Find where the given text appears and provide that cell's center as [X, Y] coordinate. 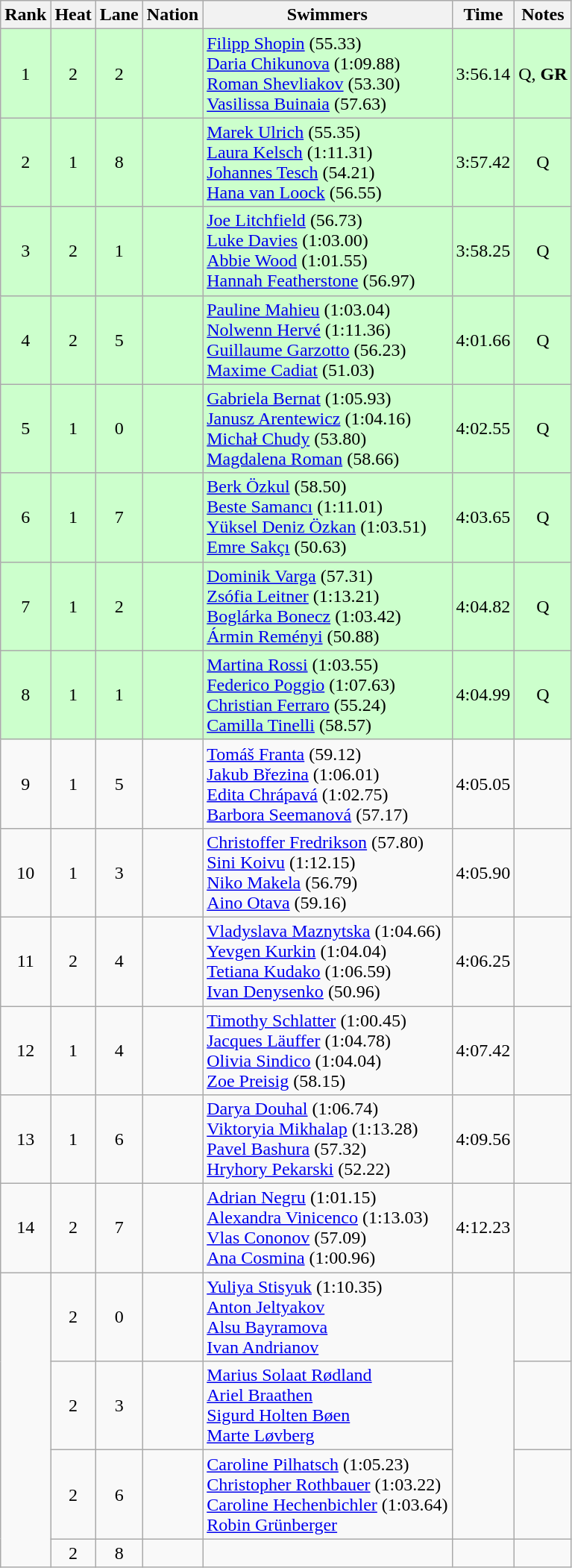
Berk Özkul (58.50)Beste Samancı (1:11.01)Yüksel Deniz Özkan (1:03.51)Emre Sakçı (50.63) [327, 518]
Q, GR [543, 73]
Heat [73, 15]
3:57.42 [483, 163]
3:56.14 [483, 73]
Rank [25, 15]
10 [25, 873]
4:03.65 [483, 518]
4:12.23 [483, 1228]
Timothy Schlatter (1:00.45)Jacques Läuffer (1:04.78)Olivia Sindico (1:04.04)Zoe Preisig (58.15) [327, 1050]
4:07.42 [483, 1050]
13 [25, 1140]
Gabriela Bernat (1:05.93)Janusz Arentewicz (1:04.16)Michał Chudy (53.80)Magdalena Roman (58.66) [327, 428]
Darya Douhal (1:06.74)Viktoryia Mikhalap (1:13.28)Pavel Bashura (57.32)Hryhory Pekarski (52.22) [327, 1140]
Joe Litchfield (56.73)Luke Davies (1:03.00)Abbie Wood (1:01.55)Hannah Featherstone (56.97) [327, 251]
4:05.90 [483, 873]
Tomáš Franta (59.12)Jakub Březina (1:06.01)Edita Chrápavá (1:02.75)Barbora Seemanová (57.17) [327, 783]
4:04.82 [483, 606]
Marius Solaat RødlandAriel BraathenSigurd Holten BøenMarte Løvberg [327, 1405]
Christoffer Fredrikson (57.80)Sini Koivu (1:12.15)Niko Makela (56.79)Aino Otava (59.16) [327, 873]
14 [25, 1228]
11 [25, 961]
Notes [543, 15]
Dominik Varga (57.31)Zsófia Leitner (1:13.21)Boglárka Bonecz (1:03.42)Ármin Reményi (50.88) [327, 606]
Marek Ulrich (55.35)Laura Kelsch (1:11.31)Johannes Tesch (54.21)Hana van Loock (56.55) [327, 163]
Pauline Mahieu (1:03.04)Nolwenn Hervé (1:11.36)Guillaume Garzotto (56.23)Maxime Cadiat (51.03) [327, 340]
Adrian Negru (1:01.15)Alexandra Vinicenco (1:13.03)Vlas Cononov (57.09)Ana Cosmina (1:00.96) [327, 1228]
Martina Rossi (1:03.55)Federico Poggio (1:07.63)Christian Ferraro (55.24)Camilla Tinelli (58.57) [327, 695]
Swimmers [327, 15]
12 [25, 1050]
4:04.99 [483, 695]
Yuliya Stisyuk (1:10.35)Anton JeltyakovAlsu BayramovaIvan Andrianov [327, 1317]
Filipp Shopin (55.33)Daria Chikunova (1:09.88)Roman Shevliakov (53.30)Vasilissa Buinaia (57.63) [327, 73]
3:58.25 [483, 251]
4:06.25 [483, 961]
Nation [172, 15]
Caroline Pilhatsch (1:05.23)Christopher Rothbauer (1:03.22)Caroline Hechenbichler (1:03.64)Robin Grünberger [327, 1495]
Vladyslava Maznytska (1:04.66)Yevgen Kurkin (1:04.04)Tetiana Kudako (1:06.59)Ivan Denysenko (50.96) [327, 961]
4:02.55 [483, 428]
4:01.66 [483, 340]
4:05.05 [483, 783]
Time [483, 15]
Lane [119, 15]
9 [25, 783]
4:09.56 [483, 1140]
